Pinpoint the cell where the given text exists, returning its (X, Y) midpoint coordinate. 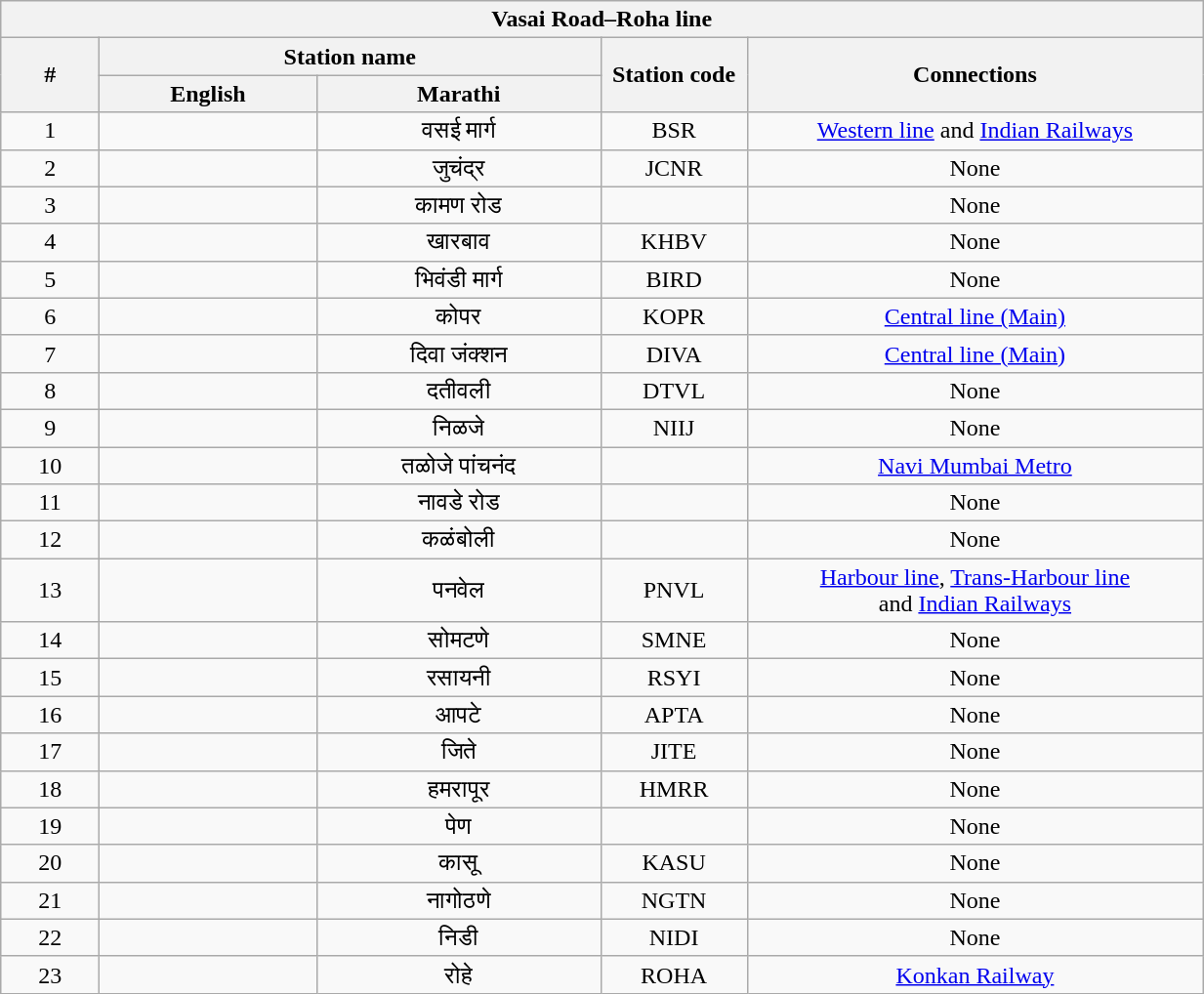
Connections (975, 75)
BSR (674, 131)
नावडे रोड (459, 503)
22 (51, 937)
3 (51, 205)
तळोजे पांचनंद (459, 466)
13 (51, 590)
6 (51, 316)
भिवंडी मार्ग (459, 279)
Harbour line, Trans-Harbour line and Indian Railways (975, 590)
JITE (674, 752)
23 (51, 974)
दिवा जंक्शन (459, 353)
PNVL (674, 590)
दतीवली (459, 391)
RSYI (674, 678)
हमरापूर (459, 789)
15 (51, 678)
रसायनी (459, 678)
11 (51, 503)
KHBV (674, 242)
21 (51, 900)
HMRR (674, 789)
जुचंद्र (459, 168)
17 (51, 752)
2 (51, 168)
16 (51, 715)
7 (51, 353)
DTVL (674, 391)
KOPR (674, 316)
कोपर (459, 316)
रोहे (459, 974)
14 (51, 641)
Western line and Indian Railways (975, 131)
19 (51, 826)
सोमटणे (459, 641)
SMNE (674, 641)
पनवेल (459, 590)
NGTN (674, 900)
10 (51, 466)
कामण रोड (459, 205)
वसई मार्ग (459, 131)
पेण (459, 826)
NIIJ (674, 428)
कासू (459, 863)
Marathi (459, 94)
8 (51, 391)
DIVA (674, 353)
ROHA (674, 974)
खारबाव (459, 242)
18 (51, 789)
4 (51, 242)
जिते (459, 752)
NIDI (674, 937)
निळजे (459, 428)
BIRD (674, 279)
English (209, 94)
Vasai Road–Roha line (602, 20)
1 (51, 131)
Navi Mumbai Metro (975, 466)
Station code (674, 75)
12 (51, 540)
निडी (459, 937)
Station name (350, 57)
9 (51, 428)
5 (51, 279)
JCNR (674, 168)
आपटे (459, 715)
Konkan Railway (975, 974)
APTA (674, 715)
नागोठणे (459, 900)
# (51, 75)
KASU (674, 863)
20 (51, 863)
कळंबोली (459, 540)
